Extract the (x, y) coordinate from the center of the cell holding the provided text.  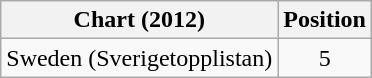
Position (325, 20)
5 (325, 58)
Chart (2012) (140, 20)
Sweden (Sverigetopplistan) (140, 58)
